From the cell containing the given text, extract its center point as (X, Y) coordinate. 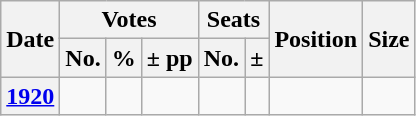
± (257, 58)
Size (389, 39)
Votes (129, 20)
Seats (234, 20)
Position (316, 39)
1920 (30, 96)
% (124, 58)
Date (30, 39)
± pp (170, 58)
